Scan for the cell matching the given text and deliver its (x, y) coordinate at center. 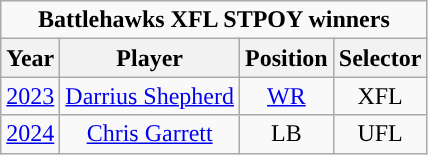
2024 (30, 134)
XFL (380, 96)
Darrius Shepherd (150, 96)
Chris Garrett (150, 134)
Player (150, 58)
WR (287, 96)
Year (30, 58)
Selector (380, 58)
Battlehawks XFL STPOY winners (214, 20)
Position (287, 58)
LB (287, 134)
UFL (380, 134)
2023 (30, 96)
